Search for the cell housing the specified text and yield its (X, Y) center coordinate. 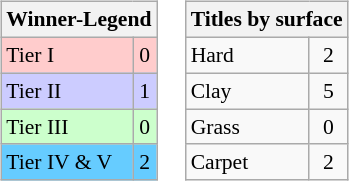
Hard (248, 55)
Tier I (66, 55)
Tier IV & V (66, 162)
Tier II (66, 91)
Tier III (66, 127)
5 (328, 91)
Winner-Legend (78, 20)
Titles by surface (267, 20)
Clay (248, 91)
1 (145, 91)
Grass (248, 127)
Carpet (248, 162)
